Extract the [X, Y] coordinate from the center of the cell holding the provided text.  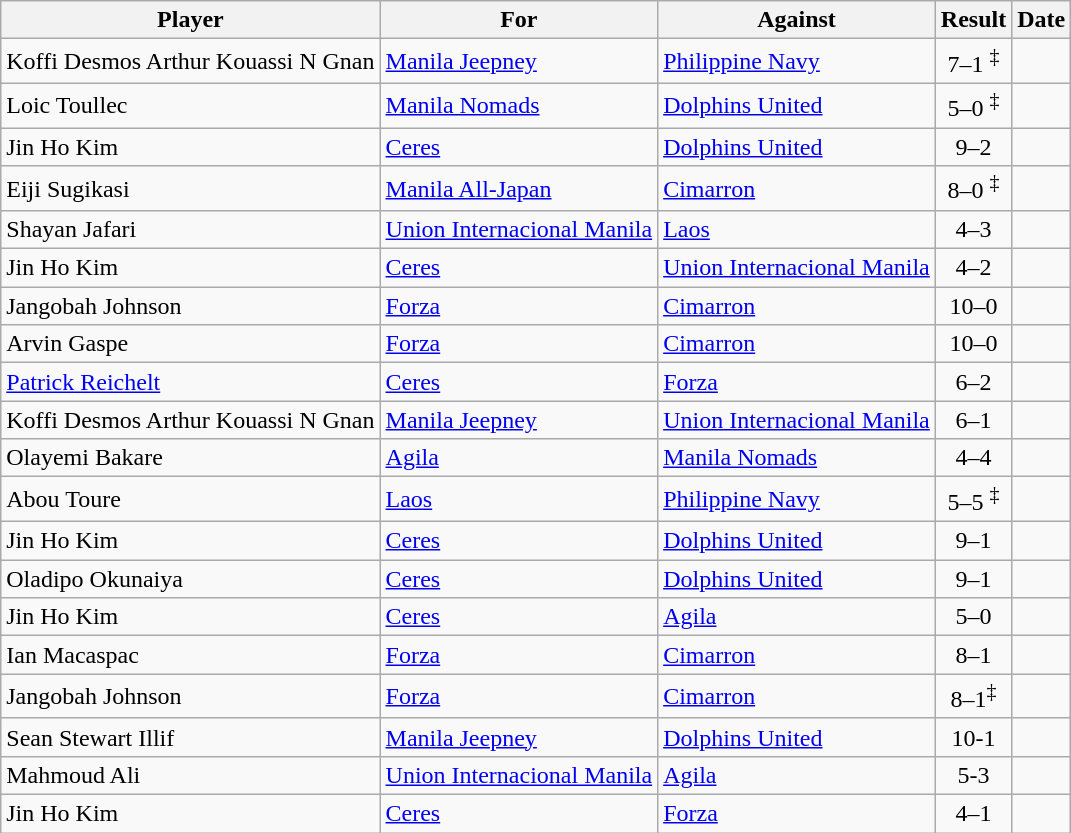
Sean Stewart Illif [190, 737]
Arvin Gaspe [190, 344]
6–1 [973, 420]
4–2 [973, 268]
4–4 [973, 458]
Against [797, 20]
Patrick Reichelt [190, 382]
5–0 ‡ [973, 106]
Loic Toullec [190, 106]
8–1‡ [973, 696]
Date [1042, 20]
For [519, 20]
Olayemi Bakare [190, 458]
8–1 [973, 655]
Manila All-Japan [519, 188]
Ian Macaspac [190, 655]
4–1 [973, 813]
Eiji Sugikasi [190, 188]
7–1 ‡ [973, 62]
9–2 [973, 147]
Abou Toure [190, 500]
8–0 ‡ [973, 188]
5–0 [973, 617]
10-1 [973, 737]
Oladipo Okunaiya [190, 579]
Shayan Jafari [190, 230]
4–3 [973, 230]
5–5 ‡ [973, 500]
5-3 [973, 775]
Result [973, 20]
6–2 [973, 382]
Player [190, 20]
Mahmoud Ali [190, 775]
